Determine the [X, Y] coordinate at the center of the cell enclosing the given text.  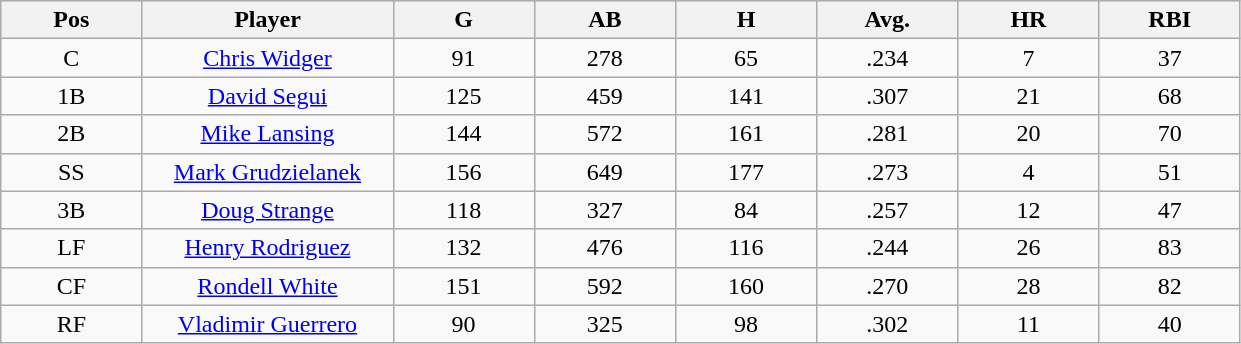
Pos [72, 20]
.302 [888, 324]
160 [746, 286]
28 [1028, 286]
21 [1028, 96]
65 [746, 58]
Mark Grudzielanek [268, 172]
459 [604, 96]
37 [1170, 58]
278 [604, 58]
84 [746, 210]
Doug Strange [268, 210]
.307 [888, 96]
592 [604, 286]
118 [464, 210]
Henry Rodriguez [268, 248]
RF [72, 324]
Player [268, 20]
Vladimir Guerrero [268, 324]
CF [72, 286]
98 [746, 324]
.281 [888, 134]
.234 [888, 58]
Chris Widger [268, 58]
2B [72, 134]
51 [1170, 172]
.257 [888, 210]
12 [1028, 210]
476 [604, 248]
G [464, 20]
91 [464, 58]
LF [72, 248]
.273 [888, 172]
C [72, 58]
Rondell White [268, 286]
144 [464, 134]
151 [464, 286]
HR [1028, 20]
4 [1028, 172]
90 [464, 324]
1B [72, 96]
.244 [888, 248]
RBI [1170, 20]
Avg. [888, 20]
AB [604, 20]
3B [72, 210]
11 [1028, 324]
47 [1170, 210]
David Segui [268, 96]
327 [604, 210]
649 [604, 172]
572 [604, 134]
26 [1028, 248]
82 [1170, 286]
68 [1170, 96]
70 [1170, 134]
Mike Lansing [268, 134]
132 [464, 248]
116 [746, 248]
83 [1170, 248]
H [746, 20]
177 [746, 172]
7 [1028, 58]
125 [464, 96]
.270 [888, 286]
161 [746, 134]
40 [1170, 324]
325 [604, 324]
SS [72, 172]
20 [1028, 134]
141 [746, 96]
156 [464, 172]
